Locate the cell with the specified text and output its [x, y] center coordinate. 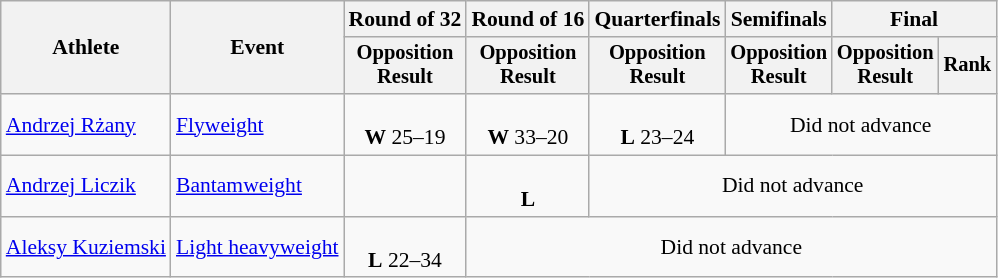
W 33–20 [528, 124]
Event [258, 48]
W 25–19 [406, 124]
Quarterfinals [657, 19]
Bantamweight [258, 186]
Athlete [86, 48]
Final [914, 19]
L 22–34 [406, 248]
L [528, 186]
Rank [968, 66]
Andrzej Rżany [86, 124]
L 23–24 [657, 124]
Round of 32 [406, 19]
Aleksy Kuziemski [86, 248]
Light heavyweight [258, 248]
Semifinals [778, 19]
Flyweight [258, 124]
Andrzej Liczik [86, 186]
Round of 16 [528, 19]
